Identify which cell holds the provided text, then report its [X, Y] central coordinate. 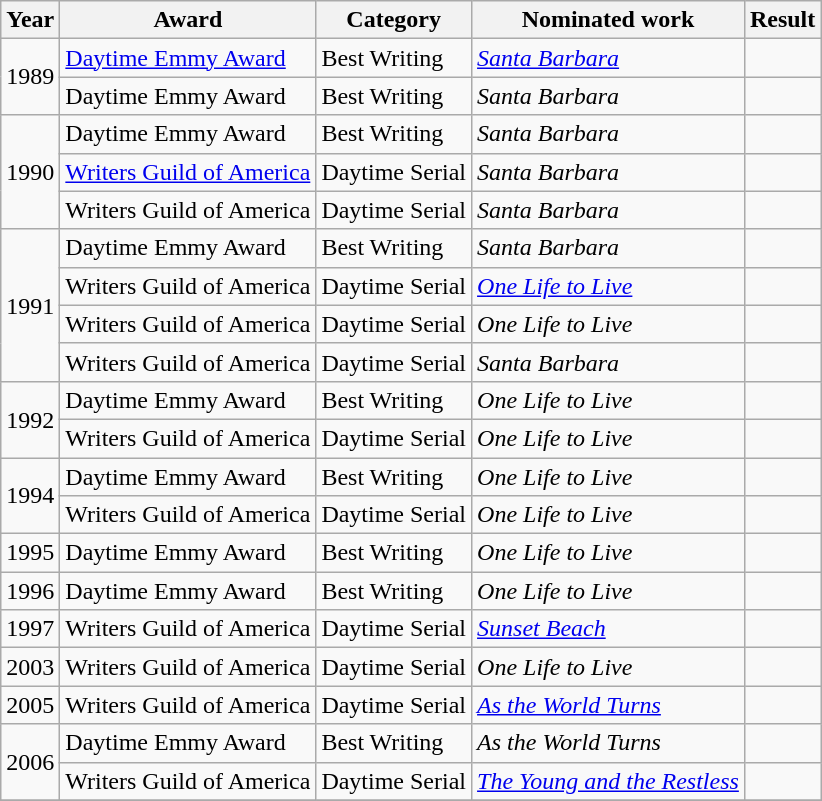
1989 [30, 77]
1997 [30, 629]
Nominated work [608, 20]
1991 [30, 305]
1992 [30, 419]
1996 [30, 591]
1995 [30, 553]
1994 [30, 496]
1990 [30, 172]
Category [394, 20]
Sunset Beach [608, 629]
2006 [30, 762]
Result [782, 20]
Year [30, 20]
Award [188, 20]
2005 [30, 705]
2003 [30, 667]
The Young and the Restless [608, 781]
